Capture the cell that displays the provided text and extract its (X, Y) central coordinate. 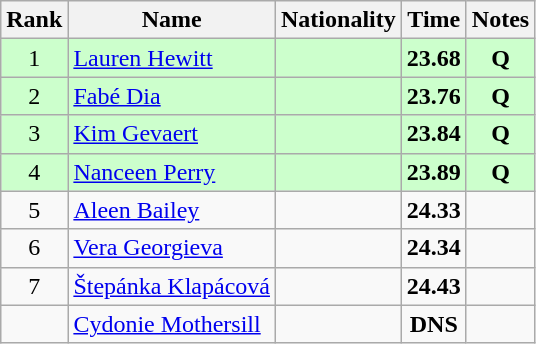
Fabé Dia (172, 96)
5 (34, 210)
Rank (34, 20)
Name (172, 20)
23.89 (434, 172)
Vera Georgieva (172, 248)
23.84 (434, 134)
7 (34, 286)
Lauren Hewitt (172, 58)
Aleen Bailey (172, 210)
24.33 (434, 210)
1 (34, 58)
23.68 (434, 58)
Cydonie Mothersill (172, 324)
24.43 (434, 286)
Štepánka Klapácová (172, 286)
2 (34, 96)
Time (434, 20)
Nationality (339, 20)
DNS (434, 324)
24.34 (434, 248)
Notes (500, 20)
3 (34, 134)
23.76 (434, 96)
Kim Gevaert (172, 134)
Nanceen Perry (172, 172)
6 (34, 248)
4 (34, 172)
